Locate the cell with the specified text and output its (x, y) center coordinate. 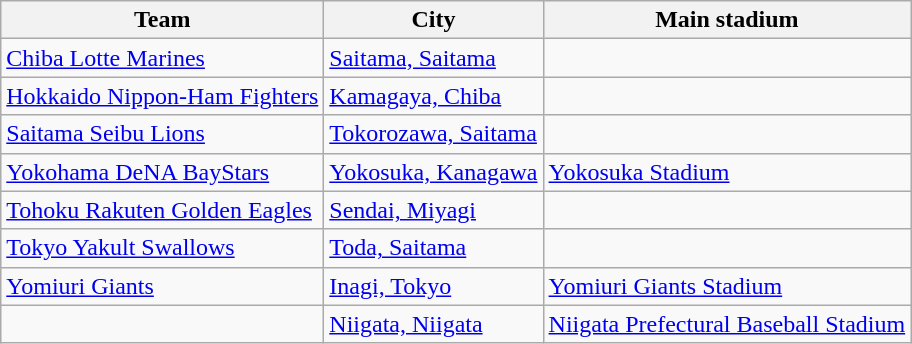
Saitama, Saitama (434, 58)
Chiba Lotte Marines (162, 58)
Inagi, Tokyo (434, 286)
Niigata Prefectural Baseball Stadium (727, 324)
Team (162, 20)
Yokohama DeNA BayStars (162, 172)
Yomiuri Giants (162, 286)
City (434, 20)
Sendai, Miyagi (434, 210)
Main stadium (727, 20)
Niigata, Niigata (434, 324)
Hokkaido Nippon-Ham Fighters (162, 96)
Yomiuri Giants Stadium (727, 286)
Kamagaya, Chiba (434, 96)
Tokorozawa, Saitama (434, 134)
Saitama Seibu Lions (162, 134)
Yokosuka, Kanagawa (434, 172)
Tohoku Rakuten Golden Eagles (162, 210)
Tokyo Yakult Swallows (162, 248)
Toda, Saitama (434, 248)
Yokosuka Stadium (727, 172)
